Output the (X, Y) coordinate of the center of the cell containing the given text.  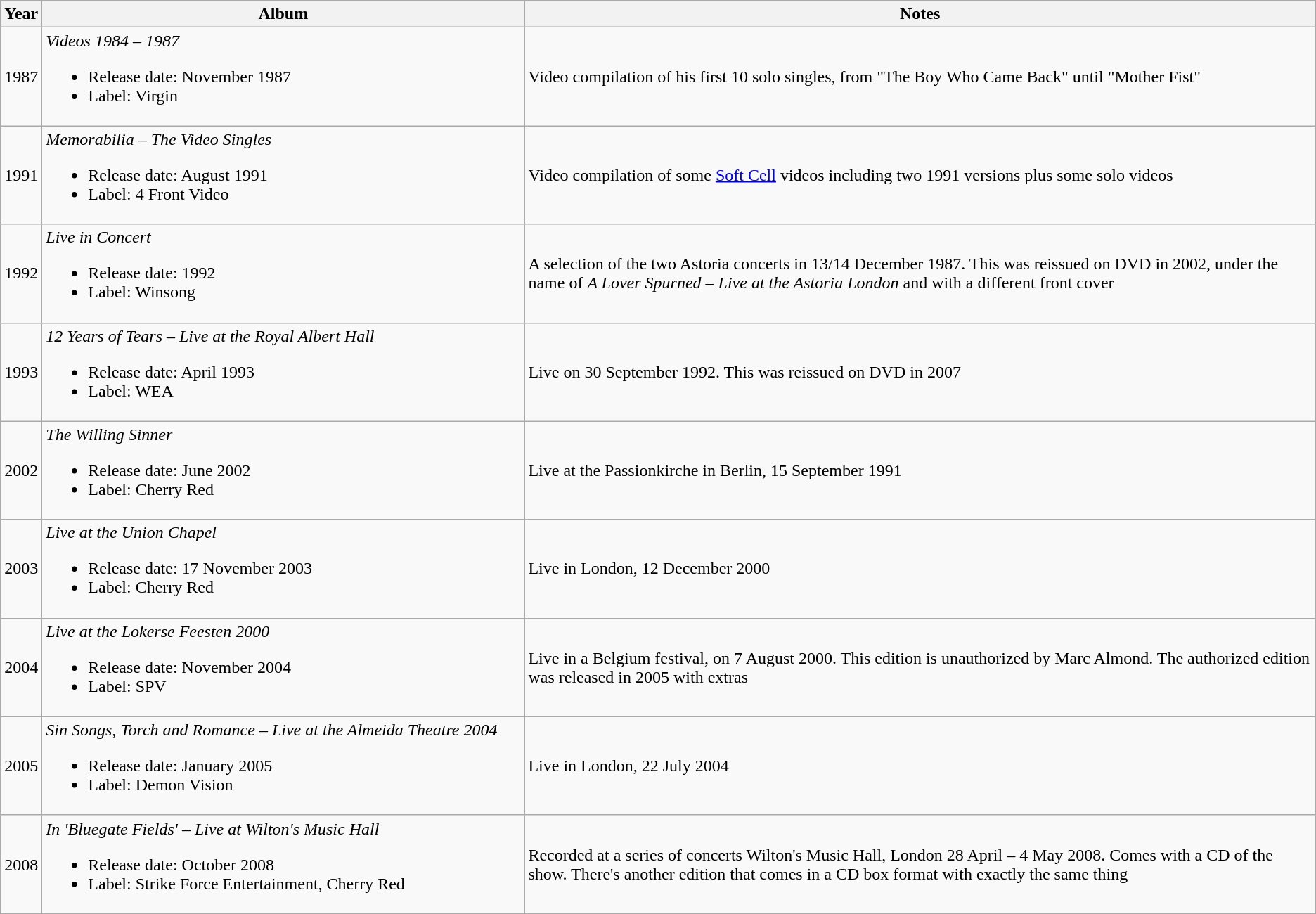
Memorabilia – The Video SinglesRelease date: August 1991Label: 4 Front Video (283, 175)
In 'Bluegate Fields' – Live at Wilton's Music HallRelease date: October 2008Label: Strike Force Entertainment, Cherry Red (283, 864)
Live at the Union ChapelRelease date: 17 November 2003Label: Cherry Red (283, 569)
1993 (21, 372)
Album (283, 14)
Sin Songs, Torch and Romance – Live at the Almeida Theatre 2004Release date: January 2005Label: Demon Vision (283, 766)
Live on 30 September 1992. This was reissued on DVD in 2007 (920, 372)
Videos 1984 – 1987Release date: November 1987Label: Virgin (283, 77)
2008 (21, 864)
Live in ConcertRelease date: 1992Label: Winsong (283, 273)
Notes (920, 14)
1991 (21, 175)
Year (21, 14)
Video compilation of some Soft Cell videos including two 1991 versions plus some solo videos (920, 175)
Live in London, 12 December 2000 (920, 569)
Live in a Belgium festival, on 7 August 2000. This edition is unauthorized by Marc Almond. The authorized edition was released in 2005 with extras (920, 667)
2004 (21, 667)
2002 (21, 470)
The Willing SinnerRelease date: June 2002Label: Cherry Red (283, 470)
1987 (21, 77)
12 Years of Tears – Live at the Royal Albert HallRelease date: April 1993Label: WEA (283, 372)
Live in London, 22 July 2004 (920, 766)
2003 (21, 569)
2005 (21, 766)
1992 (21, 273)
Live at the Lokerse Feesten 2000Release date: November 2004Label: SPV (283, 667)
Live at the Passionkirche in Berlin, 15 September 1991 (920, 470)
Video compilation of his first 10 solo singles, from "The Boy Who Came Back" until "Mother Fist" (920, 77)
